Pinpoint the cell where the given text exists, returning its (X, Y) midpoint coordinate. 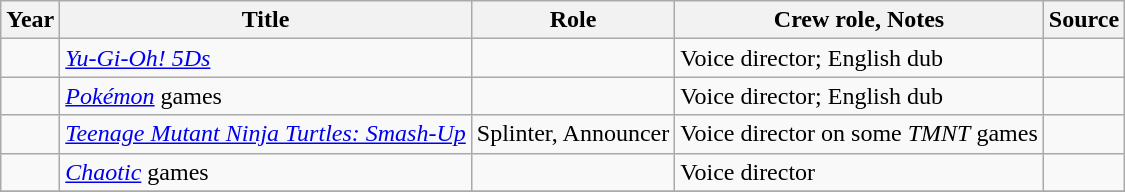
Source (1084, 20)
Splinter, Announcer (572, 134)
Chaotic games (266, 172)
Teenage Mutant Ninja Turtles: Smash-Up (266, 134)
Voice director (860, 172)
Title (266, 20)
Voice director on some TMNT games (860, 134)
Year (30, 20)
Role (572, 20)
Crew role, Notes (860, 20)
Yu-Gi-Oh! 5Ds (266, 58)
Pokémon games (266, 96)
